For the text-containing cell, return its midpoint in [x, y] coordinate format. 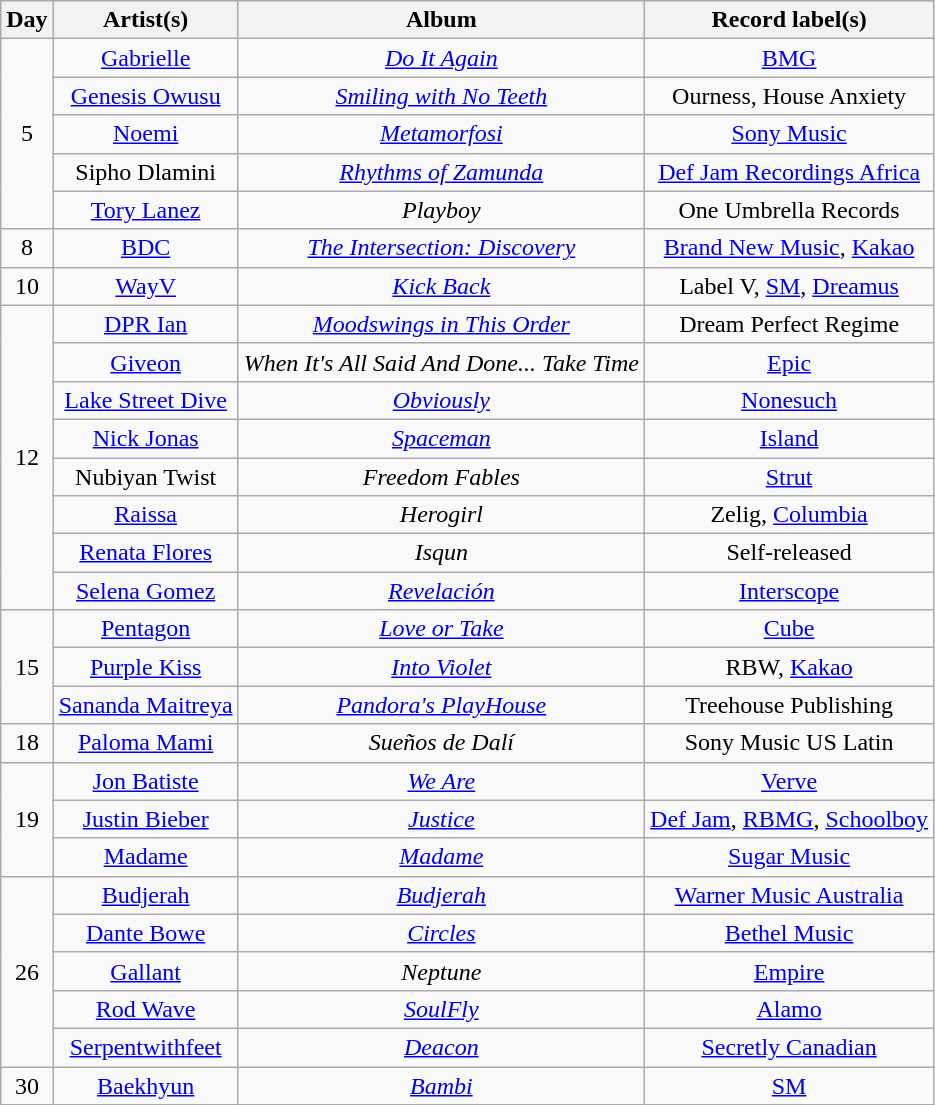
One Umbrella Records [790, 210]
Revelación [441, 591]
Smiling with No Teeth [441, 96]
Nonesuch [790, 400]
Brand New Music, Kakao [790, 248]
Justice [441, 819]
Sony Music [790, 134]
Pandora's PlayHouse [441, 705]
Sony Music US Latin [790, 743]
Zelig, Columbia [790, 515]
Kick Back [441, 286]
8 [27, 248]
SM [790, 1085]
Label V, SM, Dreamus [790, 286]
Freedom Fables [441, 477]
Def Jam, RBMG, Schoolboy [790, 819]
Gabrielle [146, 58]
10 [27, 286]
Warner Music Australia [790, 895]
The Intersection: Discovery [441, 248]
Sueños de Dalí [441, 743]
Empire [790, 971]
5 [27, 134]
18 [27, 743]
Day [27, 20]
Noemi [146, 134]
Alamo [790, 1009]
Nubiyan Twist [146, 477]
Purple Kiss [146, 667]
19 [27, 819]
Neptune [441, 971]
Paloma Mami [146, 743]
Love or Take [441, 629]
Album [441, 20]
Cube [790, 629]
Moodswings in This Order [441, 324]
Sugar Music [790, 857]
Dream Perfect Regime [790, 324]
Bambi [441, 1085]
Sipho Dlamini [146, 172]
30 [27, 1085]
BMG [790, 58]
Gallant [146, 971]
Raissa [146, 515]
Circles [441, 933]
Epic [790, 362]
SoulFly [441, 1009]
Verve [790, 781]
Genesis Owusu [146, 96]
Interscope [790, 591]
Spaceman [441, 438]
Metamorfosi [441, 134]
Jon Batiste [146, 781]
Sananda Maitreya [146, 705]
Giveon [146, 362]
Renata Flores [146, 553]
Justin Bieber [146, 819]
Obviously [441, 400]
Serpentwithfeet [146, 1047]
Dante Bowe [146, 933]
Secretly Canadian [790, 1047]
When It's All Said And Done... Take Time [441, 362]
12 [27, 457]
Rod Wave [146, 1009]
Treehouse Publishing [790, 705]
Island [790, 438]
Herogirl [441, 515]
WayV [146, 286]
Selena Gomez [146, 591]
Baekhyun [146, 1085]
We Are [441, 781]
Do It Again [441, 58]
Deacon [441, 1047]
Tory Lanez [146, 210]
26 [27, 971]
Self-released [790, 553]
Nick Jonas [146, 438]
Record label(s) [790, 20]
Playboy [441, 210]
15 [27, 667]
BDC [146, 248]
Pentagon [146, 629]
Artist(s) [146, 20]
Isqun [441, 553]
Ourness, House Anxiety [790, 96]
Bethel Music [790, 933]
DPR Ian [146, 324]
Def Jam Recordings Africa [790, 172]
RBW, Kakao [790, 667]
Rhythms of Zamunda [441, 172]
Lake Street Dive [146, 400]
Strut [790, 477]
Into Violet [441, 667]
